Return [X, Y] of the center of cell containing provided text 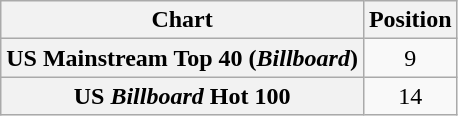
Position [410, 20]
US Mainstream Top 40 (Billboard) [182, 58]
US Billboard Hot 100 [182, 96]
14 [410, 96]
Chart [182, 20]
9 [410, 58]
